Identify which cell holds the provided text, then report its [X, Y] central coordinate. 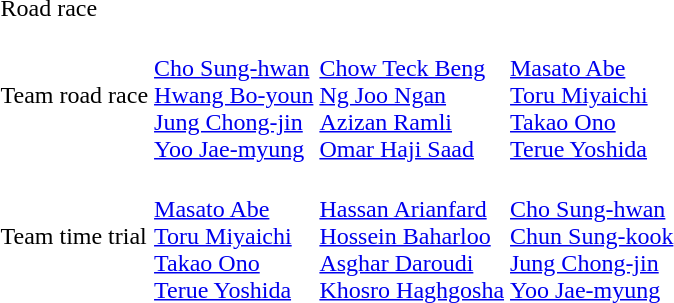
Cho Sung-hwanHwang Bo-younJung Chong-jinYoo Jae-myung [234, 95]
Chow Teck BengNg Joo NganAzizan RamliOmar Haji Saad [412, 95]
